Return [X, Y] of the center of cell containing provided text 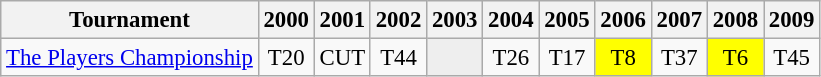
2008 [735, 20]
2009 [792, 20]
2003 [455, 20]
T44 [398, 58]
T45 [792, 58]
2005 [567, 20]
T20 [286, 58]
Tournament [130, 20]
2004 [511, 20]
The Players Championship [130, 58]
CUT [342, 58]
2002 [398, 20]
2001 [342, 20]
T8 [623, 58]
T26 [511, 58]
T37 [679, 58]
T17 [567, 58]
T6 [735, 58]
2006 [623, 20]
2007 [679, 20]
2000 [286, 20]
